Identify which cell holds the provided text, then report its [x, y] central coordinate. 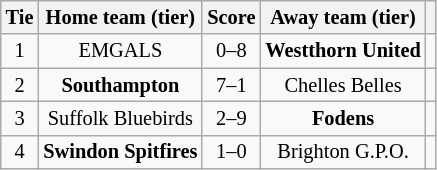
Home team (tier) [120, 17]
EMGALS [120, 51]
1 [20, 51]
Chelles Belles [342, 85]
Suffolk Bluebirds [120, 118]
Away team (tier) [342, 17]
Brighton G.P.O. [342, 152]
Tie [20, 17]
2–9 [231, 118]
3 [20, 118]
7–1 [231, 85]
Score [231, 17]
Southampton [120, 85]
Westthorn United [342, 51]
1–0 [231, 152]
4 [20, 152]
Swindon Spitfires [120, 152]
0–8 [231, 51]
2 [20, 85]
Fodens [342, 118]
